Provide the [X, Y] coordinate of the cell's center where the given text is located.  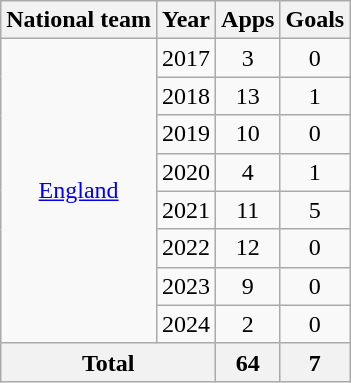
10 [248, 134]
Total [108, 362]
2019 [186, 134]
2017 [186, 58]
7 [315, 362]
2020 [186, 172]
2022 [186, 248]
11 [248, 210]
3 [248, 58]
Year [186, 20]
Goals [315, 20]
England [79, 191]
Apps [248, 20]
64 [248, 362]
2 [248, 324]
2024 [186, 324]
4 [248, 172]
12 [248, 248]
5 [315, 210]
2021 [186, 210]
2023 [186, 286]
13 [248, 96]
National team [79, 20]
9 [248, 286]
2018 [186, 96]
